Extract the [x, y] coordinate from the center of the cell holding the provided text.  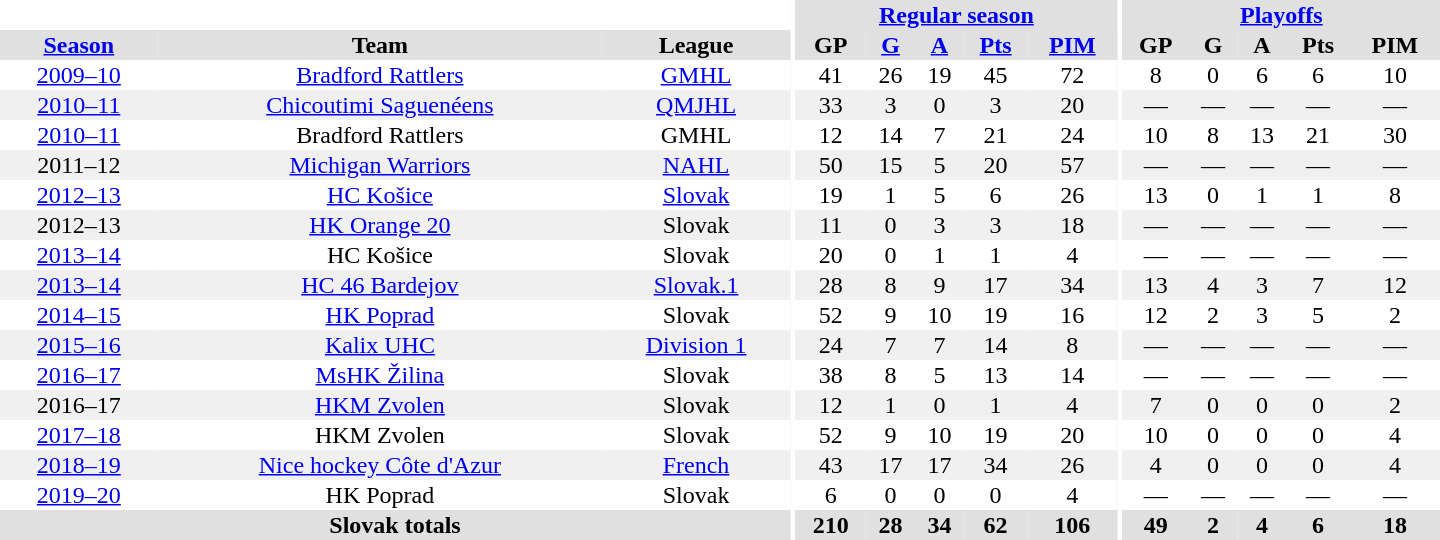
Division 1 [696, 345]
50 [830, 165]
49 [1156, 525]
43 [830, 465]
Season [79, 45]
72 [1072, 75]
41 [830, 75]
Slovak totals [395, 525]
2017–18 [79, 435]
Chicoutimi Saguenéens [380, 105]
2011–12 [79, 165]
French [696, 465]
MsHK Žilina [380, 375]
16 [1072, 315]
11 [830, 225]
Slovak.1 [696, 285]
2009–10 [79, 75]
HK Orange 20 [380, 225]
Team [380, 45]
Michigan Warriors [380, 165]
Playoffs [1282, 15]
2019–20 [79, 495]
210 [830, 525]
HC 46 Bardejov [380, 285]
Kalix UHC [380, 345]
2015–16 [79, 345]
38 [830, 375]
45 [996, 75]
106 [1072, 525]
2014–15 [79, 315]
62 [996, 525]
Regular season [956, 15]
QMJHL [696, 105]
33 [830, 105]
57 [1072, 165]
2018–19 [79, 465]
30 [1395, 135]
Nice hockey Côte d'Azur [380, 465]
League [696, 45]
15 [890, 165]
NAHL [696, 165]
